Pinpoint the cell where the given text exists, returning its [X, Y] midpoint coordinate. 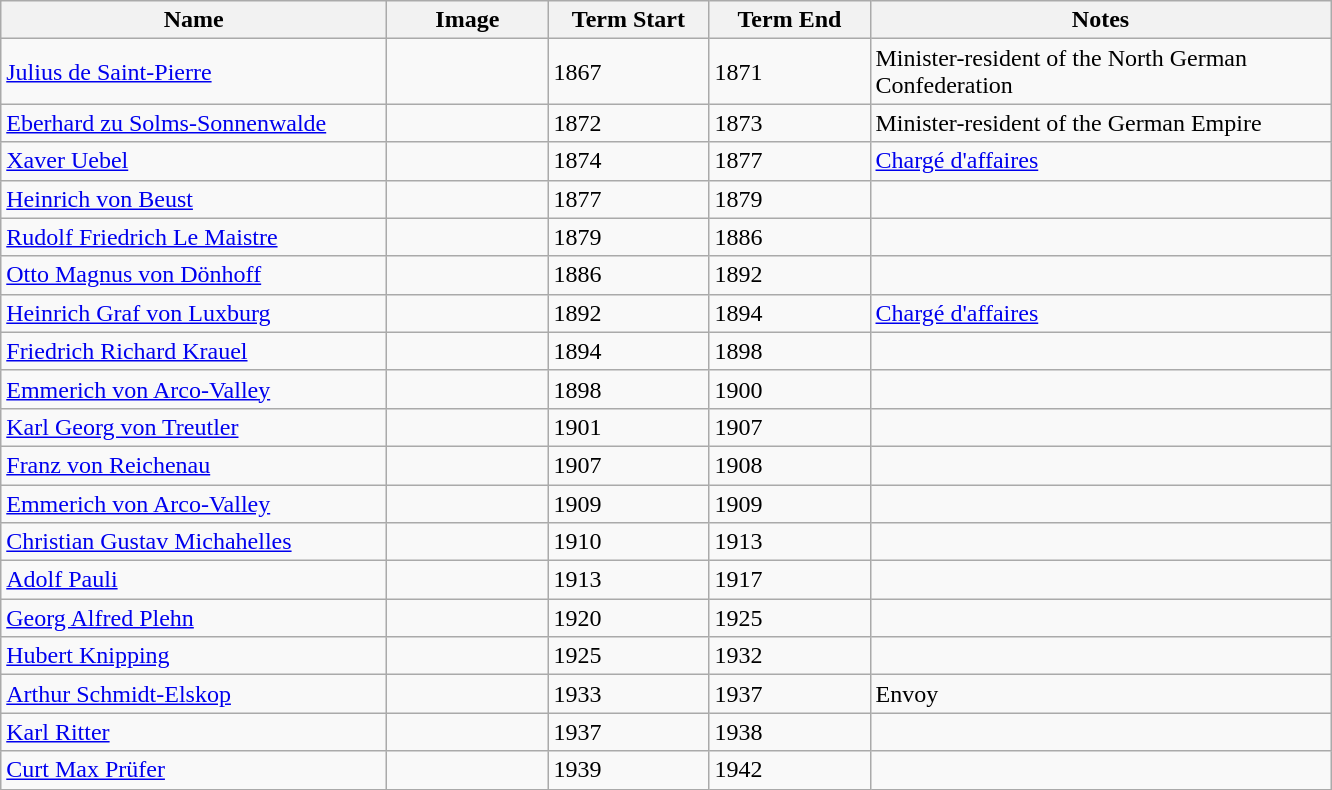
Adolf Pauli [194, 580]
Rudolf Friedrich Le Maistre [194, 237]
Karl Georg von Treutler [194, 427]
1932 [790, 656]
1872 [628, 123]
Term End [790, 20]
1871 [790, 72]
Xaver Uebel [194, 161]
Eberhard zu Solms-Sonnenwalde [194, 123]
1938 [790, 732]
Georg Alfred Plehn [194, 618]
1942 [790, 770]
Julius de Saint-Pierre [194, 72]
1908 [790, 465]
Heinrich Graf von Luxburg [194, 313]
Minister-resident of the German Empire [1100, 123]
Name [194, 20]
Image [468, 20]
Minister-resident of the North German Confederation [1100, 72]
Franz von Reichenau [194, 465]
Hubert Knipping [194, 656]
1900 [790, 389]
Arthur Schmidt-Elskop [194, 694]
Otto Magnus von Dönhoff [194, 275]
Notes [1100, 20]
Term Start [628, 20]
Curt Max Prüfer [194, 770]
Friedrich Richard Krauel [194, 351]
1873 [790, 123]
1910 [628, 542]
1917 [790, 580]
1920 [628, 618]
1901 [628, 427]
1933 [628, 694]
Karl Ritter [194, 732]
Heinrich von Beust [194, 199]
Christian Gustav Michahelles [194, 542]
1939 [628, 770]
1874 [628, 161]
1867 [628, 72]
Envoy [1100, 694]
